Identify which cell holds the provided text, then report its (x, y) central coordinate. 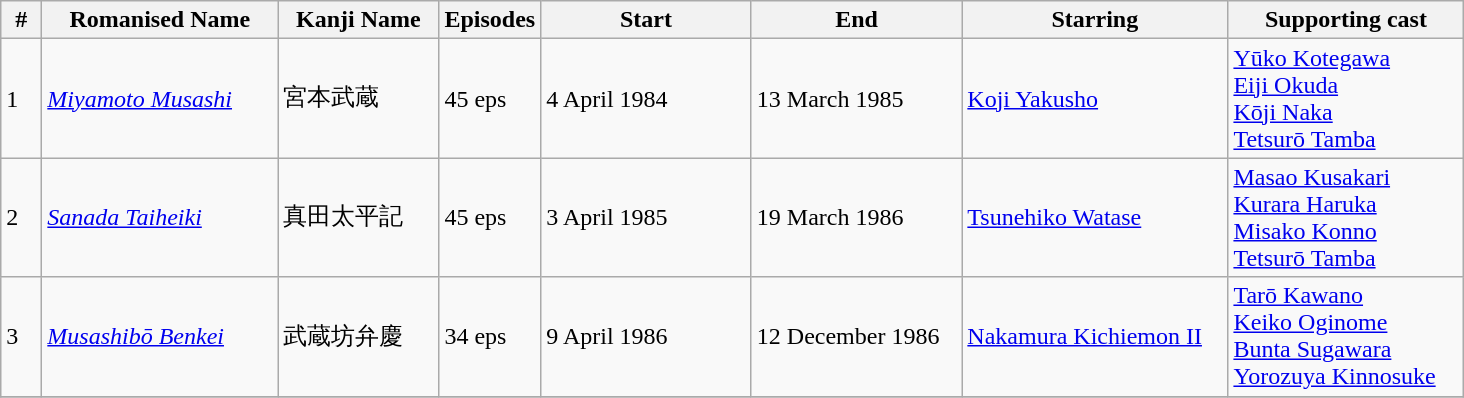
Koji Yakusho (1095, 98)
34 eps (490, 336)
4 April 1984 (646, 98)
3 (22, 336)
Romanised Name (160, 20)
Starring (1095, 20)
Yūko KotegawaEiji OkudaKōji NakaTetsurō Tamba (1346, 98)
19 March 1986 (856, 218)
13 March 1985 (856, 98)
Nakamura Kichiemon II (1095, 336)
9 April 1986 (646, 336)
1 (22, 98)
真田太平記 (358, 218)
宮本武蔵 (358, 98)
2 (22, 218)
Masao KusakariKurara HarukaMisako KonnoTetsurō Tamba (1346, 218)
End (856, 20)
12 December 1986 (856, 336)
Tsunehiko Watase (1095, 218)
Miyamoto Musashi (160, 98)
Kanji Name (358, 20)
Supporting cast (1346, 20)
Episodes (490, 20)
Start (646, 20)
武蔵坊弁慶 (358, 336)
Tarō KawanoKeiko OginomeBunta SugawaraYorozuya Kinnosuke (1346, 336)
Musashibō Benkei (160, 336)
# (22, 20)
3 April 1985 (646, 218)
Sanada Taiheiki (160, 218)
